Identify which cell holds the provided text, then report its (x, y) central coordinate. 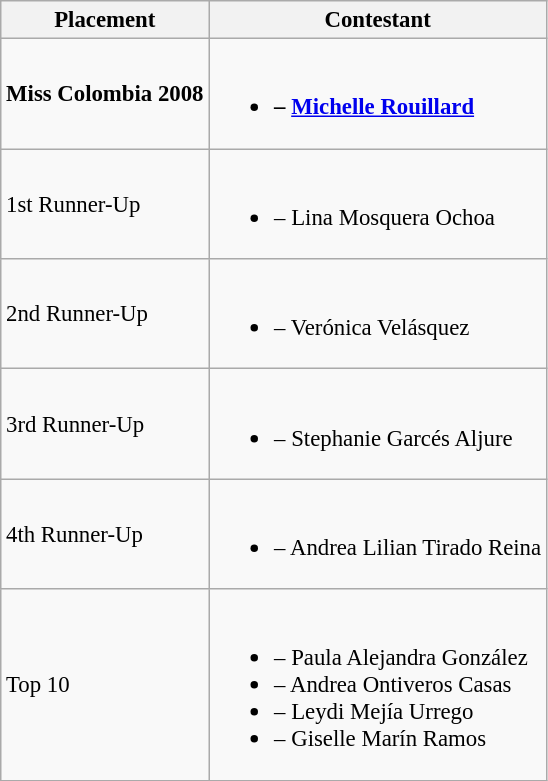
– Paula Alejandra González – Andrea Ontiveros Casas – Leydi Mejía Urrego – Giselle Marín Ramos (378, 684)
– Lina Mosquera Ochoa (378, 204)
– Verónica Velásquez (378, 314)
Miss Colombia 2008 (105, 94)
1st Runner-Up (105, 204)
– Andrea Lilian Tirado Reina (378, 534)
3rd Runner-Up (105, 424)
Placement (105, 20)
2nd Runner-Up (105, 314)
Contestant (378, 20)
– Michelle Rouillard (378, 94)
– Stephanie Garcés Aljure (378, 424)
4th Runner-Up (105, 534)
Top 10 (105, 684)
